Output the (X, Y) coordinate of the center of the cell containing the given text.  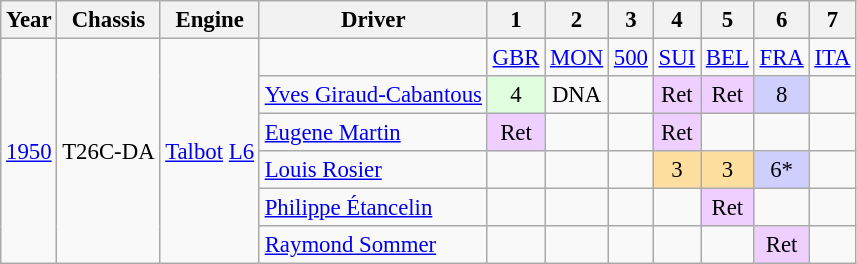
FRA (782, 58)
7 (832, 20)
DNA (577, 95)
MON (577, 58)
Raymond Sommer (373, 245)
Chassis (108, 20)
Philippe Étancelin (373, 208)
ITA (832, 58)
GBR (516, 58)
6 (782, 20)
500 (630, 58)
Louis Rosier (373, 170)
1 (516, 20)
6* (782, 170)
Yves Giraud-Cabantous (373, 95)
Engine (210, 20)
Eugene Martin (373, 133)
SUI (676, 58)
Year (29, 20)
2 (577, 20)
Driver (373, 20)
5 (728, 20)
8 (782, 95)
BEL (728, 58)
